From the cell containing the given text, extract its center point as (X, Y) coordinate. 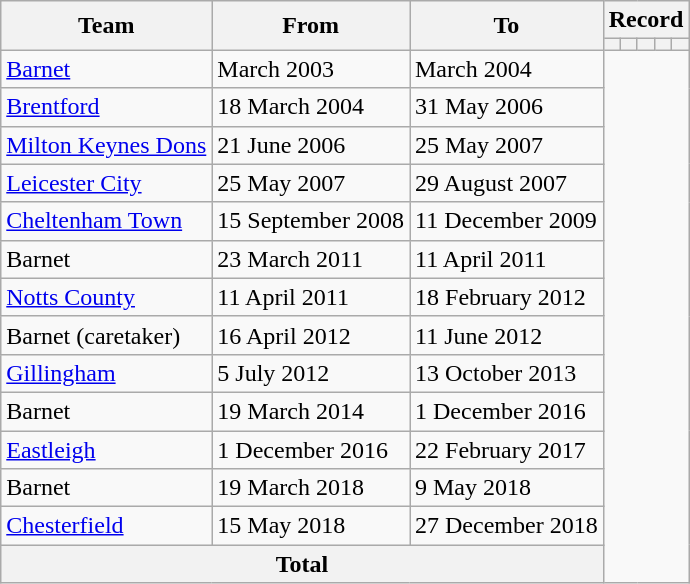
19 March 2018 (311, 488)
9 May 2018 (507, 488)
Chesterfield (106, 526)
11 June 2012 (507, 335)
19 March 2014 (311, 411)
15 September 2008 (311, 221)
From (311, 26)
22 February 2017 (507, 449)
16 April 2012 (311, 335)
Barnet (caretaker) (106, 335)
23 March 2011 (311, 259)
13 October 2013 (507, 373)
27 December 2018 (507, 526)
21 June 2006 (311, 145)
March 2003 (311, 69)
Leicester City (106, 183)
Notts County (106, 297)
Milton Keynes Dons (106, 145)
Team (106, 26)
To (507, 26)
15 May 2018 (311, 526)
Brentford (106, 107)
Gillingham (106, 373)
5 July 2012 (311, 373)
11 December 2009 (507, 221)
29 August 2007 (507, 183)
Eastleigh (106, 449)
18 March 2004 (311, 107)
18 February 2012 (507, 297)
Total (302, 564)
31 May 2006 (507, 107)
Cheltenham Town (106, 221)
March 2004 (507, 69)
Record (646, 20)
